Return (X, Y) of the center of cell containing provided text 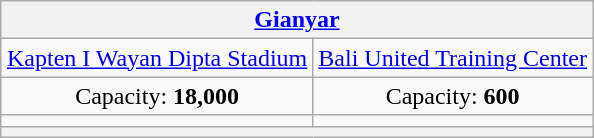
Kapten I Wayan Dipta Stadium (156, 58)
Capacity: 600 (453, 96)
Gianyar (296, 20)
Bali United Training Center (453, 58)
Capacity: 18,000 (156, 96)
